Search for the cell housing the specified text and yield its [X, Y] center coordinate. 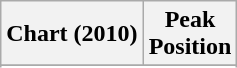
Chart (2010) [72, 34]
PeakPosition [190, 34]
